Provide the (X, Y) coordinate of the cell's center where the given text is located.  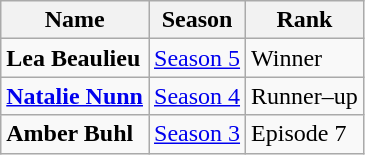
Rank (305, 20)
Season (196, 20)
Name (75, 20)
Season 3 (196, 134)
Season 5 (196, 58)
Runner–up (305, 96)
Winner (305, 58)
Amber Buhl (75, 134)
Lea Beaulieu (75, 58)
Season 4 (196, 96)
Episode 7 (305, 134)
Natalie Nunn (75, 96)
